Search for the cell housing the specified text and yield its [x, y] center coordinate. 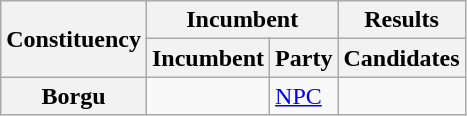
Constituency [74, 39]
NPC [304, 96]
Candidates [402, 58]
Borgu [74, 96]
Results [402, 20]
Party [304, 58]
